Determine the [x, y] coordinate at the center of the cell enclosing the given text.  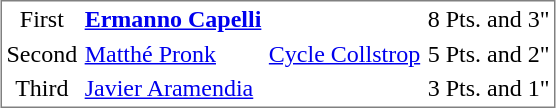
5 Pts. and 2" [489, 54]
Cycle Collstrop [344, 54]
First [42, 20]
3 Pts. and 1" [489, 88]
Second [42, 54]
Third [42, 88]
Ermanno Capelli [174, 20]
Matthé Pronk [174, 54]
8 Pts. and 3" [489, 20]
Javier Aramendia [174, 88]
